Return the [X, Y] coordinate for the center point of the cell that contains the specified text.  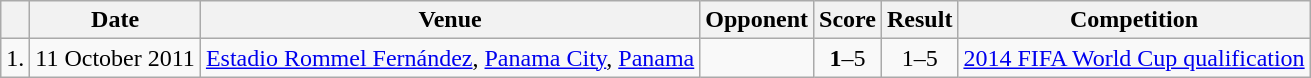
Opponent [757, 20]
Date [116, 20]
Venue [450, 20]
Result [920, 20]
Estadio Rommel Fernández, Panama City, Panama [450, 58]
11 October 2011 [116, 58]
Score [848, 20]
Competition [1134, 20]
1. [16, 58]
2014 FIFA World Cup qualification [1134, 58]
